Return (X, Y) of the center of cell containing provided text 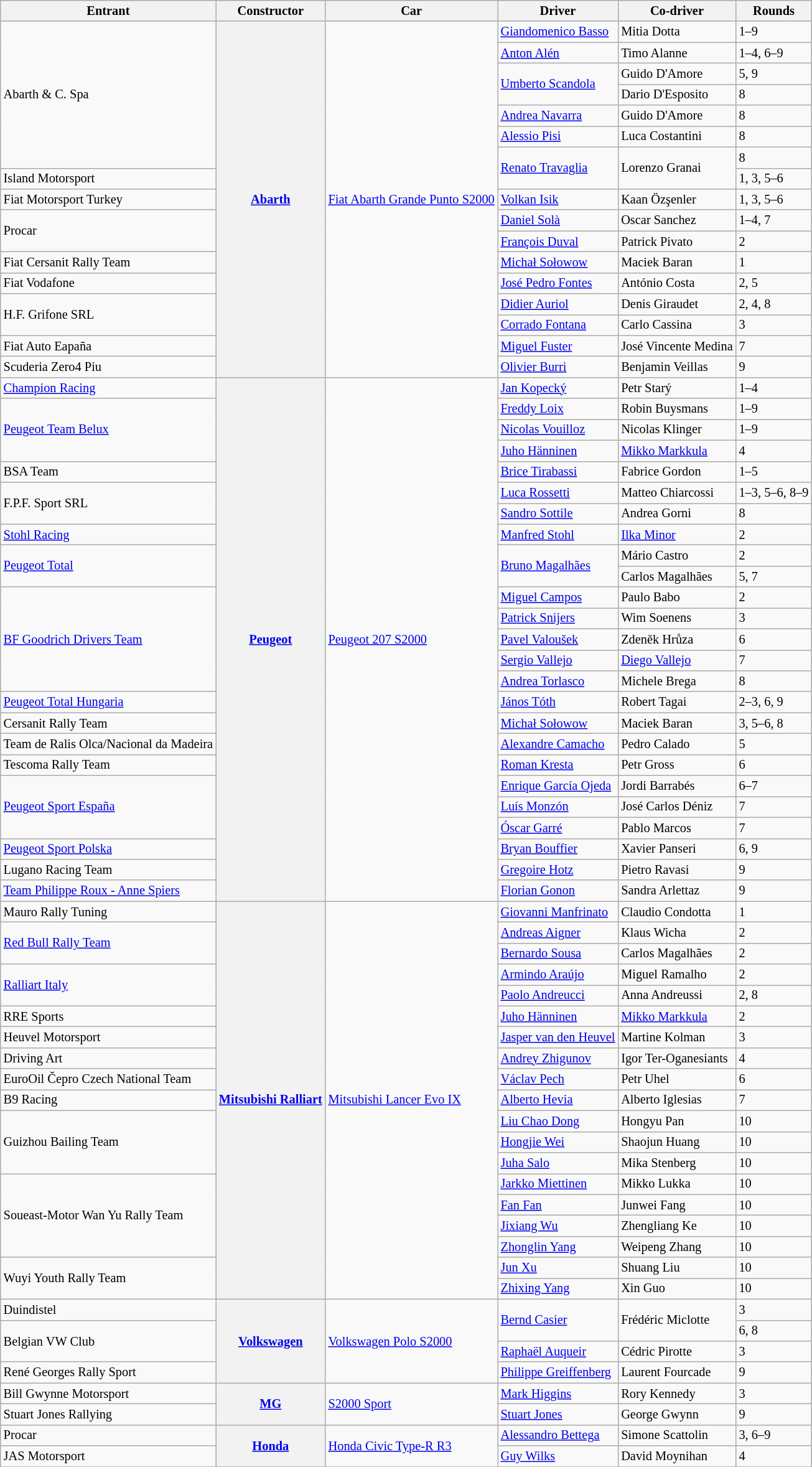
Robert Tagai (677, 702)
Renato Travaglia (558, 168)
Fiat Motorsport Turkey (108, 199)
Didier Auriol (558, 304)
Honda (271, 1445)
Andreas Aigner (558, 932)
BF Goodrich Drivers Team (108, 639)
Duindistel (108, 1310)
Raphaël Auqueir (558, 1351)
3, 5–6, 8 (774, 723)
Driver (558, 11)
6, 9 (774, 849)
Abarth & C. Spa (108, 95)
F.P.F. Sport SRL (108, 503)
Patrick Pivato (677, 241)
Sandra Arlettaz (677, 891)
Scuderia Zero4 Piu (108, 367)
Lugano Racing Team (108, 869)
Enrique García Ojeda (558, 786)
Fiat Cersanit Rally Team (108, 262)
Luca Rossetti (558, 492)
Weipeng Zhang (677, 1247)
Mikko Lukka (677, 1184)
Xin Guo (677, 1288)
Wim Soenens (677, 618)
MG (271, 1404)
Dario D'Esposito (677, 95)
Team Philippe Roux - Anne Spiers (108, 891)
Guy Wilks (558, 1456)
Bernd Casier (558, 1319)
Patrick Snijers (558, 618)
2, 4, 8 (774, 304)
Red Bull Rally Team (108, 942)
Champion Racing (108, 388)
Pavel Valoušek (558, 639)
José Carlos Déniz (677, 807)
Pedro Calado (677, 744)
Nicolas Klinger (677, 429)
Mitsubishi Ralliart (271, 1100)
Rounds (774, 11)
1–4, 6–9 (774, 53)
Miguel Campos (558, 598)
Jan Kopecký (558, 388)
Corrado Fontana (558, 325)
David Moynihan (677, 1456)
Manfred Stohl (558, 535)
Cersanit Rally Team (108, 723)
Simone Scattolin (677, 1435)
António Costa (677, 283)
EuroOil Čepro Czech National Team (108, 1079)
1–4, 7 (774, 220)
1–5 (774, 472)
Timo Alanne (677, 53)
Mark Higgins (558, 1394)
Stohl Racing (108, 535)
Car (412, 11)
Peugeot Sport Polska (108, 849)
1–4 (774, 388)
Michele Brega (677, 681)
2, 8 (774, 995)
Rory Kennedy (677, 1394)
Roman Kresta (558, 765)
Peugeot Total (108, 565)
Xavier Panseri (677, 849)
Soueast-Motor Wan Yu Rally Team (108, 1215)
Alexandre Camacho (558, 744)
Heuvel Motorsport (108, 1038)
Mika Stenberg (677, 1163)
Pablo Marcos (677, 828)
Volkswagen Polo S2000 (412, 1341)
Nicolas Vouilloz (558, 429)
Mitia Dotta (677, 32)
Cédric Pirotte (677, 1351)
Anna Andreussi (677, 995)
Oscar Sanchez (677, 220)
Bill Gwynne Motorsport (108, 1394)
S2000 Sport (412, 1404)
Pietro Ravasi (677, 869)
Luís Monzón (558, 807)
Petr Gross (677, 765)
Mauro Rally Tuning (108, 912)
Wuyi Youth Rally Team (108, 1278)
Liu Chao Dong (558, 1121)
Lorenzo Granai (677, 168)
Constructor (271, 11)
Claudio Condotta (677, 912)
Ralliart Italy (108, 985)
Peugeot (271, 639)
José Vincente Medina (677, 346)
Andrey Zhigunov (558, 1058)
B9 Racing (108, 1100)
Stuart Jones Rallying (108, 1414)
Zdeněk Hrůza (677, 639)
Miguel Ramalho (677, 975)
5 (774, 744)
Team de Ralis Olca/Nacional da Madeira (108, 744)
Peugeot Team Belux (108, 429)
Co-driver (677, 11)
Sandro Sottile (558, 513)
Freddy Loix (558, 409)
Fiat Vodafone (108, 283)
Bryan Bouffier (558, 849)
Daniel Solà (558, 220)
Junwei Fang (677, 1205)
Zhonglin Yang (558, 1247)
Brice Tirabassi (558, 472)
Fiat Auto Eapaña (108, 346)
Giandomenico Basso (558, 32)
Andrea Navarra (558, 116)
Alessandro Bettega (558, 1435)
Hongyu Pan (677, 1121)
Peugeot Sport España (108, 807)
Volkswagen (271, 1341)
François Duval (558, 241)
Belgian VW Club (108, 1341)
Mário Castro (677, 555)
5, 7 (774, 576)
Diego Vallejo (677, 660)
Martine Kolman (677, 1038)
René Georges Rally Sport (108, 1372)
Miguel Fuster (558, 346)
JAS Motorsport (108, 1456)
Juha Salo (558, 1163)
Philippe Greiffenberg (558, 1372)
Abarth (271, 199)
Óscar Garré (558, 828)
Bruno Magalhães (558, 565)
Jarkko Miettinen (558, 1184)
Alberto Hevia (558, 1100)
Kaan Özşenler (677, 199)
János Tóth (558, 702)
Stuart Jones (558, 1414)
Bernardo Sousa (558, 954)
Jordi Barrabés (677, 786)
Shaojun Huang (677, 1142)
Ilka Minor (677, 535)
Alessio Pisi (558, 136)
Peugeot Total Hungaria (108, 702)
Laurent Fourcade (677, 1372)
Volkan Isik (558, 199)
José Pedro Fontes (558, 283)
Fiat Abarth Grande Punto S2000 (412, 199)
3, 6–9 (774, 1435)
Entrant (108, 11)
Alberto Iglesias (677, 1100)
Zhixing Yang (558, 1288)
Andrea Torlasco (558, 681)
Mitsubishi Lancer Evo IX (412, 1100)
Giovanni Manfrinato (558, 912)
Fabrice Gordon (677, 472)
Olivier Burri (558, 367)
Benjamin Veillas (677, 367)
George Gwynn (677, 1414)
Anton Alén (558, 53)
Zhengliang Ke (677, 1226)
6–7 (774, 786)
Robin Buysmans (677, 409)
Jasper van den Heuvel (558, 1038)
BSA Team (108, 472)
Jun Xu (558, 1268)
Igor Ter-Oganesiants (677, 1058)
Hongjie Wei (558, 1142)
Peugeot 207 S2000 (412, 639)
2, 5 (774, 283)
Petr Uhel (677, 1079)
Paulo Babo (677, 598)
Klaus Wicha (677, 932)
Guizhou Bailing Team (108, 1141)
Jixiang Wu (558, 1226)
Andrea Gorni (677, 513)
Island Motorsport (108, 179)
RRE Sports (108, 1016)
1–3, 5–6, 8–9 (774, 492)
Honda Civic Type-R R3 (412, 1445)
2–3, 6, 9 (774, 702)
Driving Art (108, 1058)
Petr Starý (677, 388)
Shuang Liu (677, 1268)
Frédéric Miclotte (677, 1319)
Sergio Vallejo (558, 660)
Armindo Araújo (558, 975)
Tescoma Rally Team (108, 765)
Luca Costantini (677, 136)
Gregoire Hotz (558, 869)
Fan Fan (558, 1205)
Denis Giraudet (677, 304)
Florian Gonon (558, 891)
Matteo Chiarcossi (677, 492)
Paolo Andreucci (558, 995)
H.F. Grifone SRL (108, 315)
Umberto Scandola (558, 83)
5, 9 (774, 73)
Václav Pech (558, 1079)
6, 8 (774, 1331)
Carlo Cassina (677, 325)
